Find where the given text appears and provide that cell's center as (x, y) coordinate. 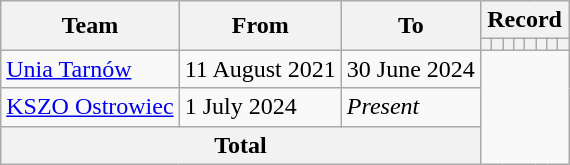
Record (524, 20)
1 July 2024 (260, 107)
30 June 2024 (410, 69)
Total (241, 145)
Unia Tarnów (90, 69)
To (410, 26)
Team (90, 26)
From (260, 26)
11 August 2021 (260, 69)
KSZO Ostrowiec (90, 107)
Present (410, 107)
